Search for the cell housing the specified text and yield its [x, y] center coordinate. 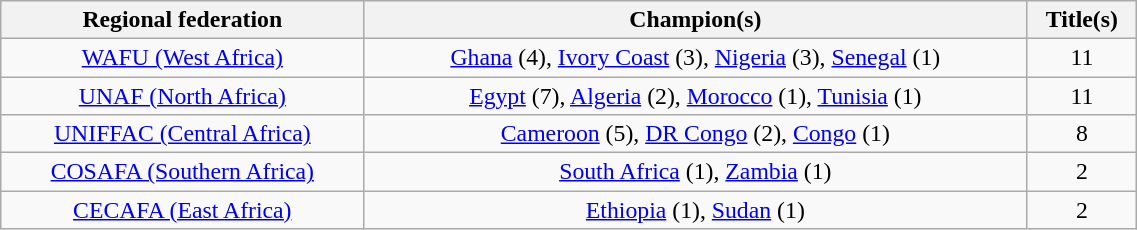
WAFU (West Africa) [182, 58]
South Africa (1), Zambia (1) [696, 171]
COSAFA (Southern Africa) [182, 171]
Ghana (4), Ivory Coast (3), Nigeria (3), Senegal (1) [696, 58]
Ethiopia (1), Sudan (1) [696, 209]
UNIFFAC (Central Africa) [182, 133]
8 [1082, 133]
Egypt (7), Algeria (2), Morocco (1), Tunisia (1) [696, 96]
CECAFA (East Africa) [182, 209]
Cameroon (5), DR Congo (2), Congo (1) [696, 133]
Champion(s) [696, 20]
UNAF (North Africa) [182, 96]
Regional federation [182, 20]
Title(s) [1082, 20]
